Extract the [X, Y] coordinate from the center of the cell holding the provided text.  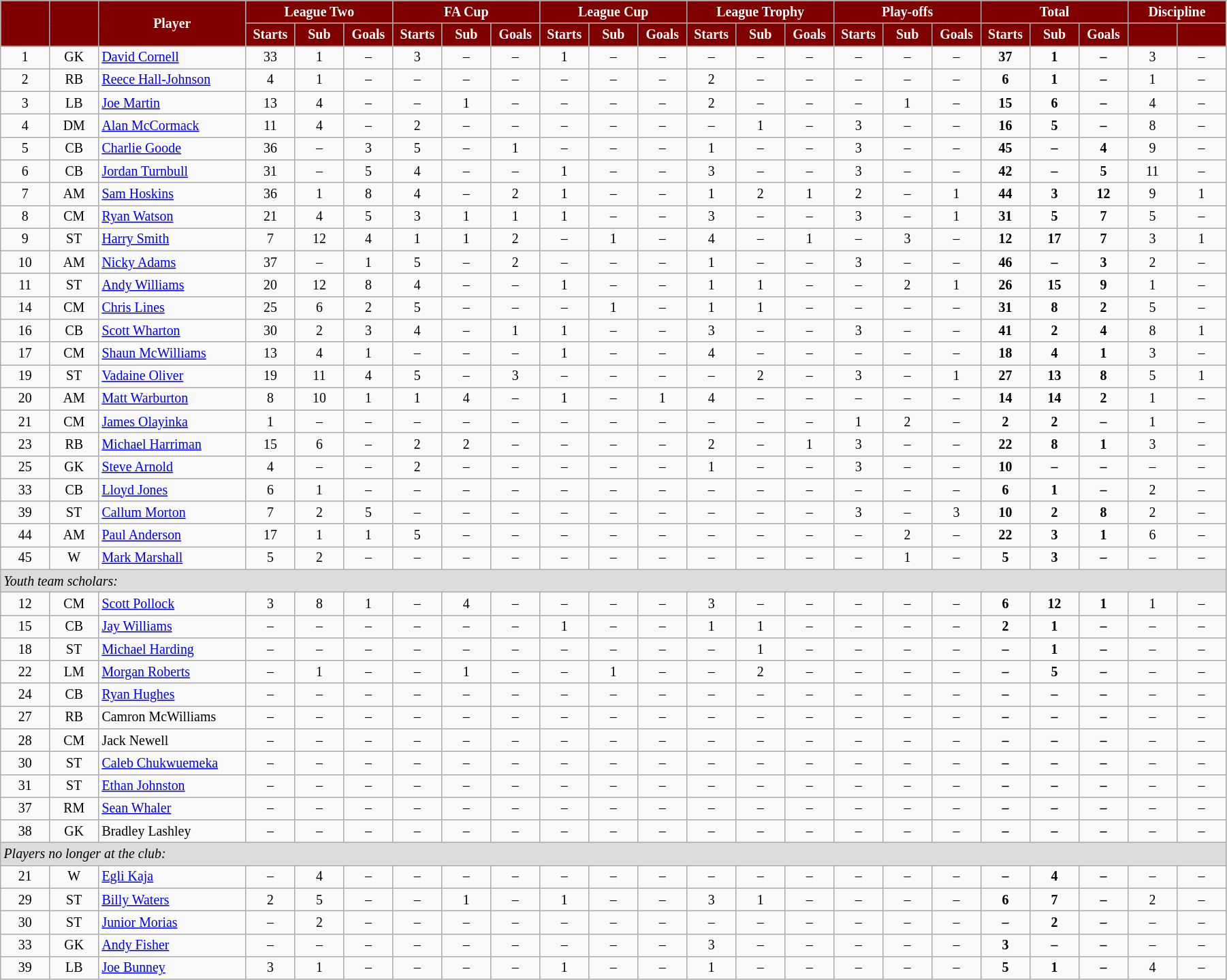
Discipline [1177, 12]
Ryan Watson [172, 217]
24 [25, 695]
26 [1006, 285]
Paul Anderson [172, 535]
Bradley Lashley [172, 831]
Caleb Chukwuemeka [172, 763]
Ryan Hughes [172, 695]
Scott Pollock [172, 603]
Shaun McWilliams [172, 353]
Jay Williams [172, 627]
Nicky Adams [172, 263]
League Two [319, 12]
Ethan Johnston [172, 786]
James Olayinka [172, 422]
Junior Morias [172, 922]
Jordan Turnbull [172, 172]
RM [74, 809]
Michael Harding [172, 650]
29 [25, 899]
Charlie Goode [172, 148]
Alan McCormack [172, 125]
Total [1055, 12]
Morgan Roberts [172, 671]
28 [25, 741]
Lloyd Jones [172, 490]
League Trophy [761, 12]
Camron McWilliams [172, 718]
Mark Marshall [172, 558]
23 [25, 444]
Youth team scholars: [613, 582]
Play-offs [908, 12]
Andy Williams [172, 285]
Reece Hall-Johnson [172, 80]
Chris Lines [172, 308]
Jack Newell [172, 741]
Scott Wharton [172, 331]
Egli Kaja [172, 877]
LM [74, 671]
Andy Fisher [172, 945]
46 [1006, 263]
Player [172, 23]
Matt Warburton [172, 399]
Players no longer at the club: [613, 854]
Joe Bunney [172, 968]
Vadaine Oliver [172, 376]
Harry Smith [172, 240]
Joe Martin [172, 104]
Callum Morton [172, 512]
David Cornell [172, 57]
42 [1006, 172]
38 [25, 831]
DM [74, 125]
Sam Hoskins [172, 193]
Billy Waters [172, 899]
Michael Harriman [172, 444]
Steve Arnold [172, 467]
League Cup [613, 12]
FA Cup [466, 12]
Sean Whaler [172, 809]
41 [1006, 331]
